For the text-containing cell, return its midpoint in (x, y) coordinate format. 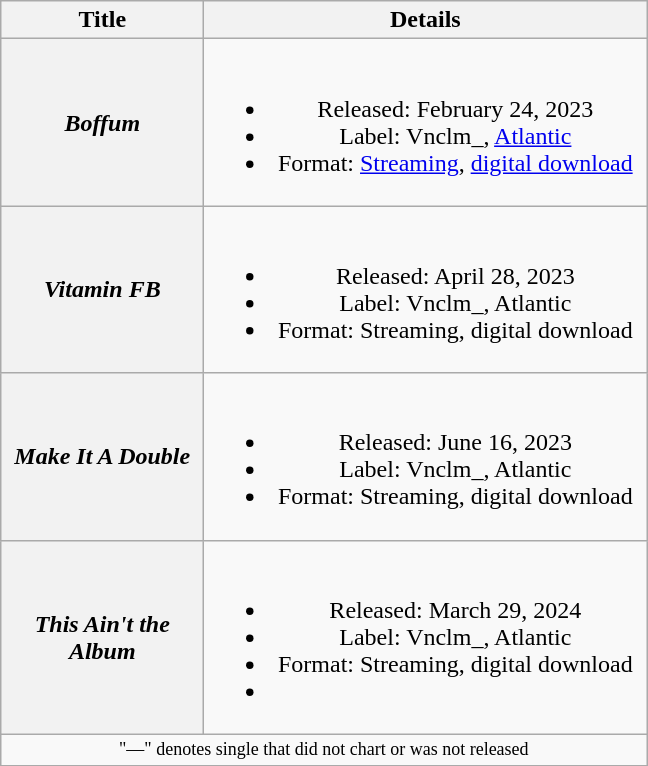
Details (426, 20)
Title (102, 20)
Released: February 24, 2023Label: Vnclm_, AtlanticFormat: Streaming, digital download (426, 122)
Make It A Double (102, 456)
"—" denotes single that did not chart or was not released (324, 750)
This Ain't the Album (102, 637)
Released: June 16, 2023Label: Vnclm_, AtlanticFormat: Streaming, digital download (426, 456)
Released: March 29, 2024Label: Vnclm_, AtlanticFormat: Streaming, digital download (426, 637)
Released: April 28, 2023Label: Vnclm_, AtlanticFormat: Streaming, digital download (426, 290)
Boffum (102, 122)
Vitamin FB (102, 290)
